Scan for the cell matching the given text and deliver its [X, Y] coordinate at center. 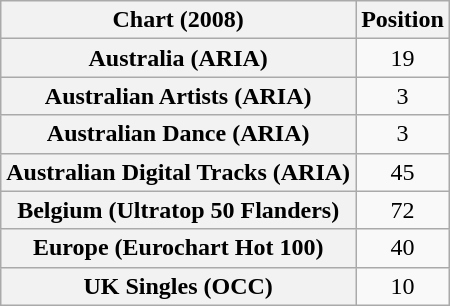
Position [403, 20]
Belgium (Ultratop 50 Flanders) [178, 210]
Australian Artists (ARIA) [178, 96]
Chart (2008) [178, 20]
UK Singles (OCC) [178, 286]
Europe (Eurochart Hot 100) [178, 248]
45 [403, 172]
Australia (ARIA) [178, 58]
10 [403, 286]
Australian Dance (ARIA) [178, 134]
72 [403, 210]
19 [403, 58]
Australian Digital Tracks (ARIA) [178, 172]
40 [403, 248]
